Extract the (x, y) coordinate from the center of the cell holding the provided text.  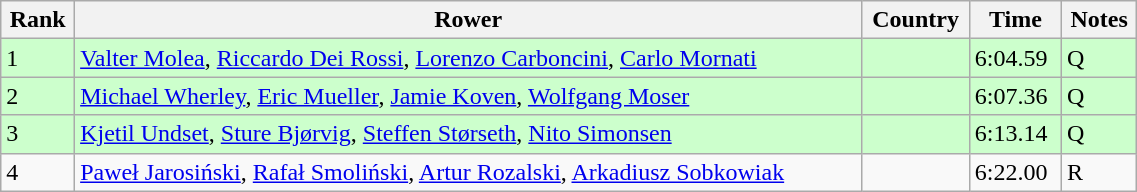
Country (916, 20)
R (1100, 172)
2 (38, 96)
Rank (38, 20)
1 (38, 58)
Kjetil Undset, Sture Bjørvig, Steffen Størseth, Nito Simonsen (468, 134)
6:13.14 (1015, 134)
6:22.00 (1015, 172)
Michael Wherley, Eric Mueller, Jamie Koven, Wolfgang Moser (468, 96)
Time (1015, 20)
Paweł Jarosiński, Rafał Smoliński, Artur Rozalski, Arkadiusz Sobkowiak (468, 172)
6:07.36 (1015, 96)
Valter Molea, Riccardo Dei Rossi, Lorenzo Carboncini, Carlo Mornati (468, 58)
Notes (1100, 20)
4 (38, 172)
Rower (468, 20)
3 (38, 134)
6:04.59 (1015, 58)
